Provide the (x, y) coordinate of the cell's center where the given text is located.  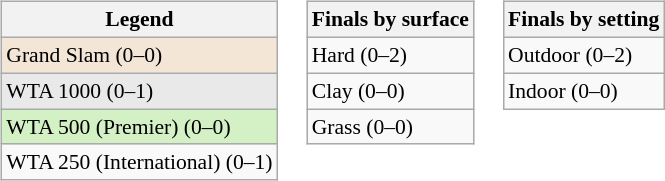
Hard (0–2) (390, 55)
Legend (139, 20)
Finals by setting (584, 20)
Clay (0–0) (390, 91)
WTA 250 (International) (0–1) (139, 162)
Grand Slam (0–0) (139, 55)
Finals by surface (390, 20)
WTA 1000 (0–1) (139, 91)
Outdoor (0–2) (584, 55)
WTA 500 (Premier) (0–0) (139, 127)
Indoor (0–0) (584, 91)
Grass (0–0) (390, 127)
